Find where the given text appears and provide that cell's center as [x, y] coordinate. 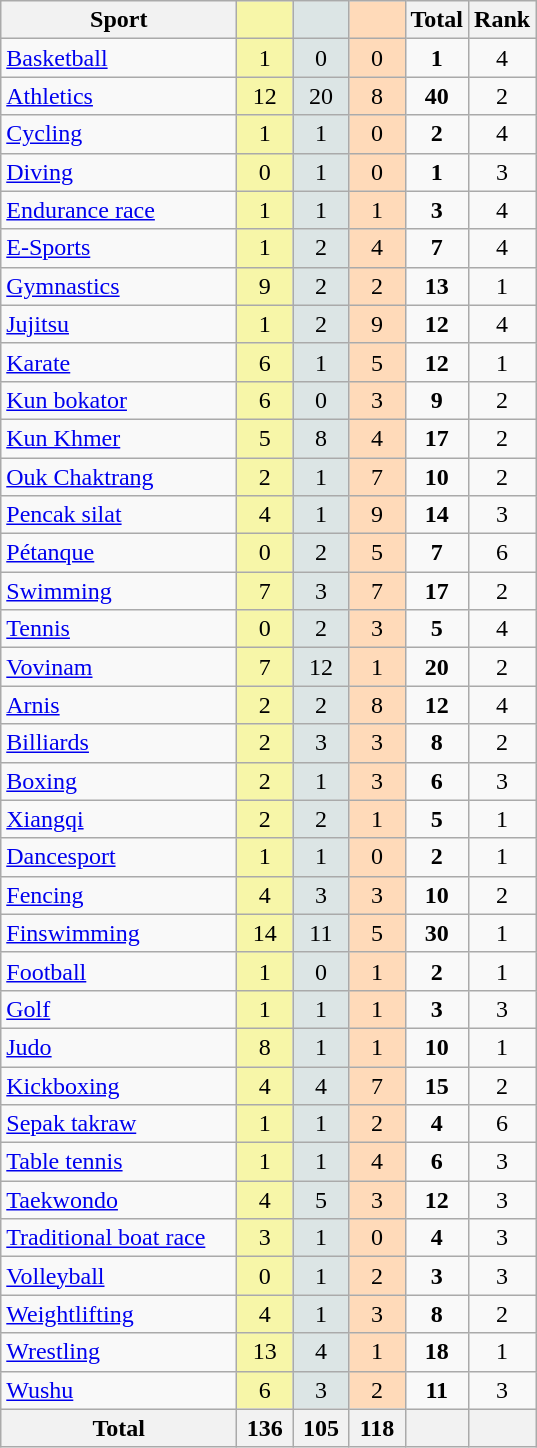
Wushu [119, 1390]
136 [265, 1428]
Dancesport [119, 857]
118 [377, 1428]
Kun bokator [119, 400]
E-Sports [119, 248]
Arnis [119, 705]
Gymnastics [119, 286]
Volleyball [119, 1276]
Wrestling [119, 1352]
Table tennis [119, 1162]
Boxing [119, 781]
Rank [502, 20]
Traditional boat race [119, 1238]
Kickboxing [119, 1085]
Tennis [119, 629]
30 [437, 933]
Sport [119, 20]
Karate [119, 362]
Weightlifting [119, 1314]
Diving [119, 172]
Kun Khmer [119, 438]
18 [437, 1352]
Vovinam [119, 667]
Fencing [119, 895]
Jujitsu [119, 324]
Pétanque [119, 553]
Golf [119, 1009]
Billiards [119, 743]
Ouk Chaktrang [119, 477]
Taekwondo [119, 1200]
Cycling [119, 134]
Finswimming [119, 933]
15 [437, 1085]
Athletics [119, 96]
Endurance race [119, 210]
Basketball [119, 58]
Swimming [119, 591]
Pencak silat [119, 515]
40 [437, 96]
Judo [119, 1047]
105 [321, 1428]
Football [119, 971]
Sepak takraw [119, 1124]
Xiangqi [119, 819]
